Find where the given text appears and provide that cell's center as (x, y) coordinate. 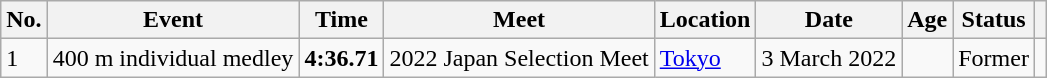
Age (928, 20)
No. (24, 20)
Time (342, 20)
Meet (519, 20)
Status (994, 20)
Location (705, 20)
4:36.71 (342, 58)
Event (173, 20)
3 March 2022 (829, 58)
Tokyo (705, 58)
1 (24, 58)
Former (994, 58)
2022 Japan Selection Meet (519, 58)
Date (829, 20)
400 m individual medley (173, 58)
